Identify which cell holds the provided text, then report its [X, Y] central coordinate. 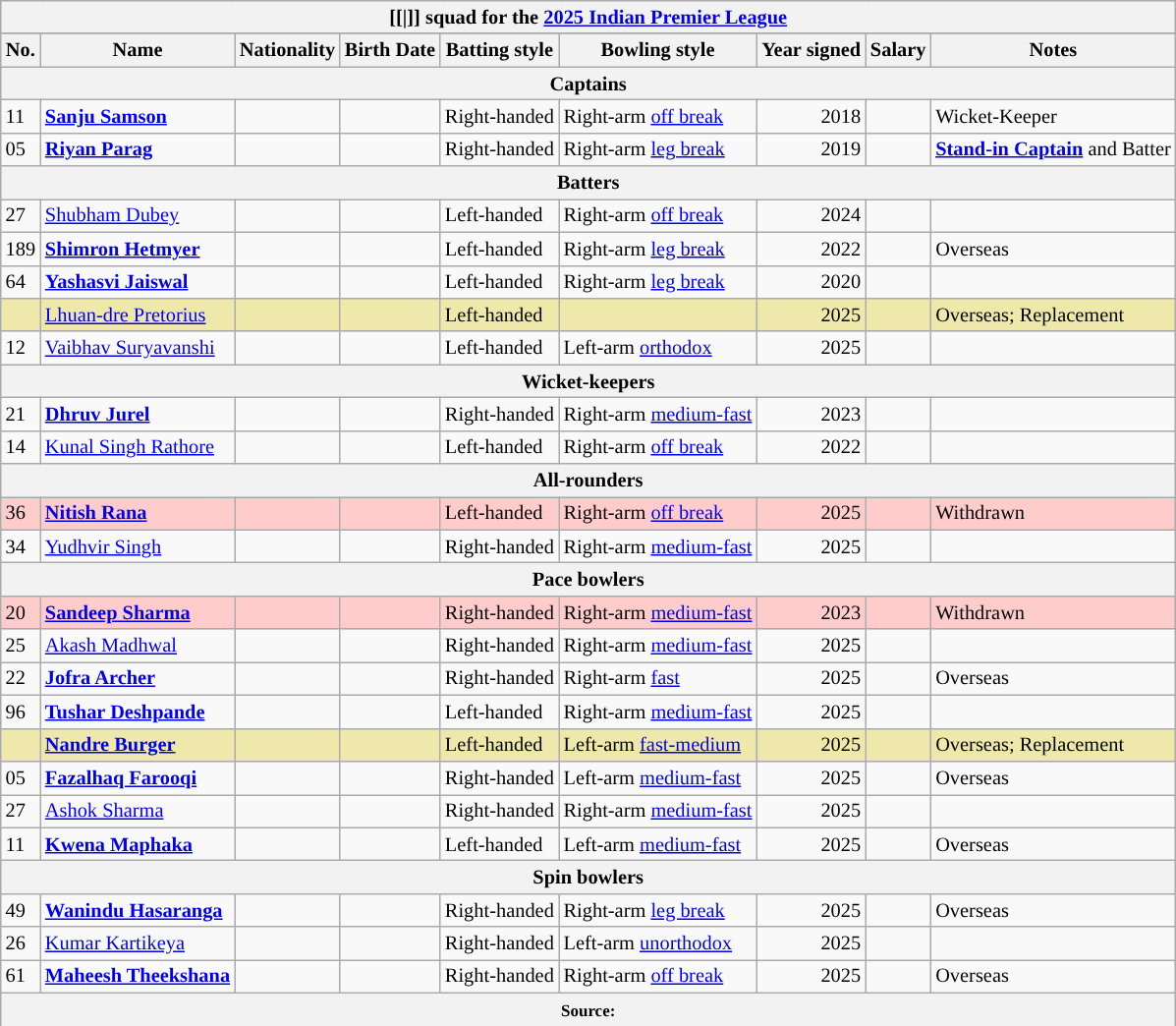
[[|]] squad for the 2025 Indian Premier League [588, 17]
All-rounders [588, 481]
Notes [1053, 50]
64 [21, 282]
Shimron Hetmyer [138, 249]
Lhuan-dre Pretorius [138, 314]
Yudhvir Singh [138, 546]
Riyan Parag [138, 149]
Sandeep Sharma [138, 612]
96 [21, 712]
Birth Date [390, 50]
Nationality [287, 50]
Yashasvi Jaiswal [138, 282]
20 [21, 612]
Nandre Burger [138, 745]
21 [21, 414]
Nitish Rana [138, 513]
22 [21, 678]
2020 [812, 282]
Pace bowlers [588, 579]
Ashok Sharma [138, 811]
Left-arm fast-medium [658, 745]
Salary [898, 50]
Wicket-Keeper [1053, 116]
Name [138, 50]
Kumar Kartikeya [138, 943]
Fazalhaq Farooqi [138, 777]
Wanindu Hasaranga [138, 910]
Left-arm unorthodox [658, 943]
26 [21, 943]
61 [21, 976]
Batters [588, 183]
Jofra Archer [138, 678]
Kunal Singh Rathore [138, 447]
Stand-in Captain and Batter [1053, 149]
25 [21, 646]
Left-arm orthodox [658, 348]
2019 [812, 149]
36 [21, 513]
Dhruv Jurel [138, 414]
Wicket-keepers [588, 381]
Akash Madhwal [138, 646]
Source: [588, 1009]
34 [21, 546]
Shubham Dubey [138, 215]
14 [21, 447]
189 [21, 249]
Spin bowlers [588, 877]
Tushar Deshpande [138, 712]
Captains [588, 84]
Kwena Maphaka [138, 844]
Right-arm fast [658, 678]
12 [21, 348]
49 [21, 910]
Year signed [812, 50]
No. [21, 50]
Vaibhav Suryavanshi [138, 348]
Bowling style [658, 50]
2024 [812, 215]
Maheesh Theekshana [138, 976]
Sanju Samson [138, 116]
2018 [812, 116]
Batting style [499, 50]
